Identify which cell holds the provided text, then report its (X, Y) central coordinate. 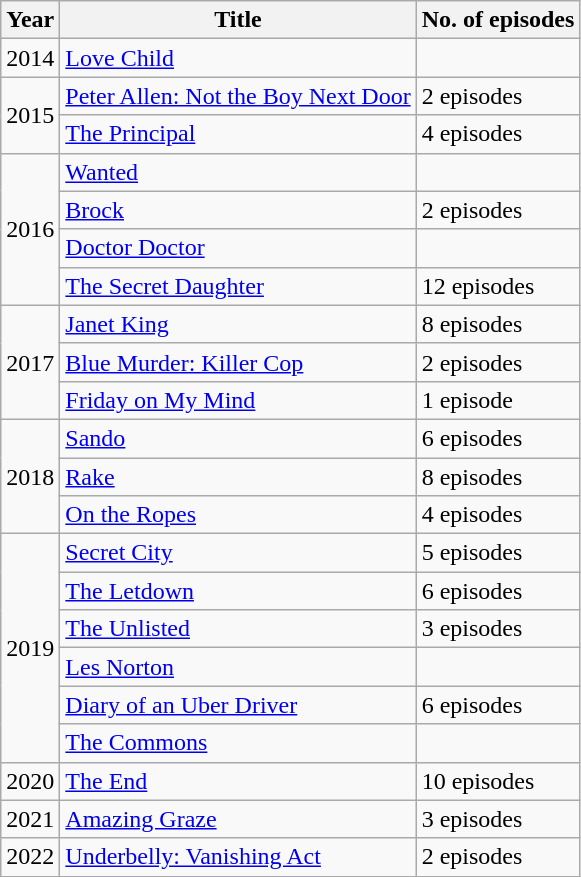
Diary of an Uber Driver (238, 705)
Wanted (238, 172)
The Secret Daughter (238, 286)
5 episodes (498, 553)
1 episode (498, 400)
On the Ropes (238, 515)
2020 (30, 781)
2014 (30, 58)
Secret City (238, 553)
Underbelly: Vanishing Act (238, 857)
2015 (30, 115)
Love Child (238, 58)
Brock (238, 210)
2019 (30, 648)
Rake (238, 477)
12 episodes (498, 286)
The Commons (238, 743)
Peter Allen: Not the Boy Next Door (238, 96)
2016 (30, 229)
Year (30, 20)
Amazing Graze (238, 819)
No. of episodes (498, 20)
Janet King (238, 324)
The Principal (238, 134)
2022 (30, 857)
The End (238, 781)
2021 (30, 819)
Friday on My Mind (238, 400)
The Letdown (238, 591)
Doctor Doctor (238, 248)
Les Norton (238, 667)
Sando (238, 438)
10 episodes (498, 781)
2018 (30, 476)
The Unlisted (238, 629)
Blue Murder: Killer Cop (238, 362)
Title (238, 20)
2017 (30, 362)
